Scan for the cell matching the given text and deliver its [X, Y] coordinate at center. 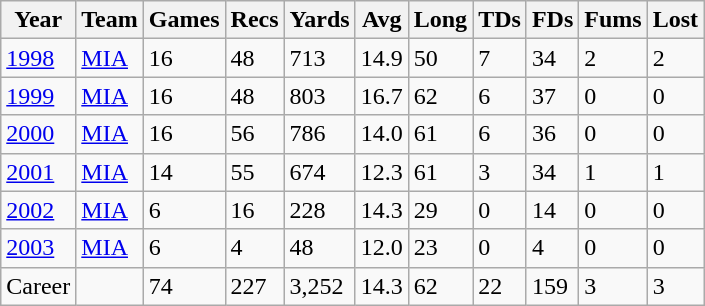
29 [440, 210]
56 [254, 134]
227 [254, 286]
786 [320, 134]
228 [320, 210]
674 [320, 172]
36 [552, 134]
37 [552, 96]
Recs [254, 20]
FDs [552, 20]
1999 [38, 96]
2002 [38, 210]
Lost [675, 20]
50 [440, 58]
713 [320, 58]
23 [440, 248]
12.0 [382, 248]
Year [38, 20]
2000 [38, 134]
Yards [320, 20]
55 [254, 172]
Career [38, 286]
2003 [38, 248]
Fums [613, 20]
TDs [500, 20]
12.3 [382, 172]
2001 [38, 172]
3,252 [320, 286]
16.7 [382, 96]
159 [552, 286]
74 [184, 286]
803 [320, 96]
Games [184, 20]
14.0 [382, 134]
Avg [382, 20]
22 [500, 286]
1998 [38, 58]
Long [440, 20]
7 [500, 58]
14.9 [382, 58]
Team [110, 20]
